Scan for the cell matching the given text and deliver its [X, Y] coordinate at center. 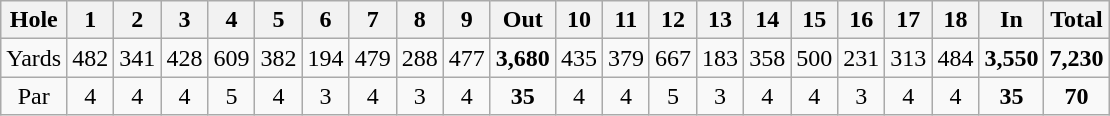
7,230 [1076, 58]
435 [578, 58]
500 [814, 58]
11 [626, 20]
667 [672, 58]
477 [466, 58]
14 [768, 20]
In [1012, 20]
479 [372, 58]
183 [720, 58]
16 [862, 20]
8 [420, 20]
15 [814, 20]
482 [90, 58]
194 [326, 58]
382 [278, 58]
609 [232, 58]
10 [578, 20]
Yards [34, 58]
12 [672, 20]
231 [862, 58]
428 [184, 58]
Out [522, 20]
9 [466, 20]
13 [720, 20]
7 [372, 20]
18 [956, 20]
3,550 [1012, 58]
341 [138, 58]
Par [34, 96]
17 [908, 20]
288 [420, 58]
2 [138, 20]
358 [768, 58]
70 [1076, 96]
6 [326, 20]
1 [90, 20]
3,680 [522, 58]
Hole [34, 20]
484 [956, 58]
313 [908, 58]
379 [626, 58]
Total [1076, 20]
